Scan for the cell matching the given text and deliver its (x, y) coordinate at center. 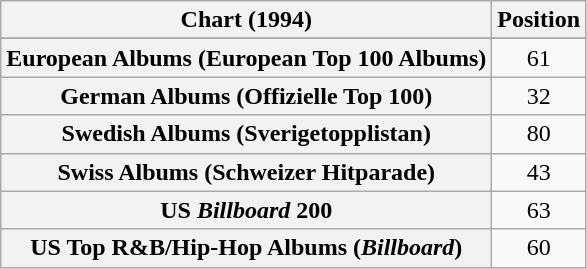
Swiss Albums (Schweizer Hitparade) (246, 172)
Position (539, 20)
US Top R&B/Hip-Hop Albums (Billboard) (246, 248)
Swedish Albums (Sverigetopplistan) (246, 134)
61 (539, 58)
43 (539, 172)
US Billboard 200 (246, 210)
63 (539, 210)
Chart (1994) (246, 20)
German Albums (Offizielle Top 100) (246, 96)
32 (539, 96)
60 (539, 248)
European Albums (European Top 100 Albums) (246, 58)
80 (539, 134)
